Find where the given text appears and provide that cell's center as [x, y] coordinate. 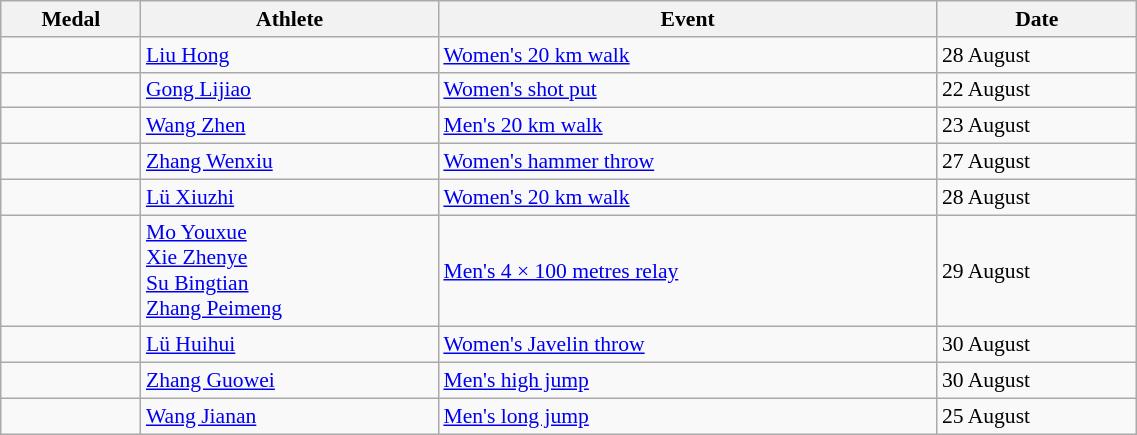
Men's 4 × 100 metres relay [687, 271]
Lü Xiuzhi [290, 197]
Liu Hong [290, 55]
Gong Lijiao [290, 90]
Zhang Wenxiu [290, 162]
29 August [1037, 271]
27 August [1037, 162]
Zhang Guowei [290, 381]
Date [1037, 19]
Event [687, 19]
23 August [1037, 126]
Medal [71, 19]
Lü Huihui [290, 345]
Men's high jump [687, 381]
Wang Jianan [290, 416]
Women's hammer throw [687, 162]
Men's long jump [687, 416]
25 August [1037, 416]
Women's shot put [687, 90]
Wang Zhen [290, 126]
Mo YouxueXie ZhenyeSu BingtianZhang Peimeng [290, 271]
Athlete [290, 19]
Women's Javelin throw [687, 345]
Men's 20 km walk [687, 126]
22 August [1037, 90]
